Identify which cell holds the provided text, then report its [x, y] central coordinate. 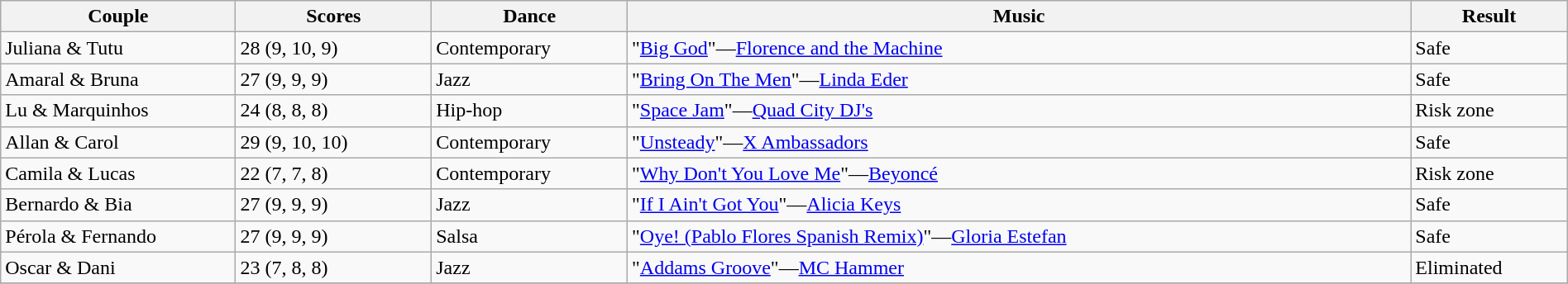
Pérola & Fernando [118, 236]
"Addams Groove"—MC Hammer [1019, 267]
Hip-hop [529, 111]
"Big God"—Florence and the Machine [1019, 48]
28 (9, 10, 9) [334, 48]
Oscar & Dani [118, 267]
"Unsteady"—X Ambassadors [1019, 142]
Music [1019, 17]
Dance [529, 17]
24 (8, 8, 8) [334, 111]
Camila & Lucas [118, 173]
"Why Don't You Love Me"—Beyoncé [1019, 173]
"Oye! (Pablo Flores Spanish Remix)"—Gloria Estefan [1019, 236]
Salsa [529, 236]
Couple [118, 17]
Eliminated [1489, 267]
"Space Jam"—Quad City DJ's [1019, 111]
"Bring On The Men"—Linda Eder [1019, 79]
Bernardo & Bia [118, 205]
Amaral & Bruna [118, 79]
"If I Ain't Got You"—Alicia Keys [1019, 205]
29 (9, 10, 10) [334, 142]
Lu & Marquinhos [118, 111]
Result [1489, 17]
23 (7, 8, 8) [334, 267]
Juliana & Tutu [118, 48]
22 (7, 7, 8) [334, 173]
Scores [334, 17]
Allan & Carol [118, 142]
